Detect which cell encompasses the target text, then output its [x, y] center coordinate. 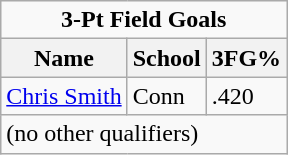
.420 [246, 96]
3FG% [246, 58]
School [166, 58]
Chris Smith [64, 96]
Conn [166, 96]
(no other qualifiers) [144, 134]
Name [64, 58]
3-Pt Field Goals [144, 20]
